Detect which cell encompasses the target text, then output its [X, Y] center coordinate. 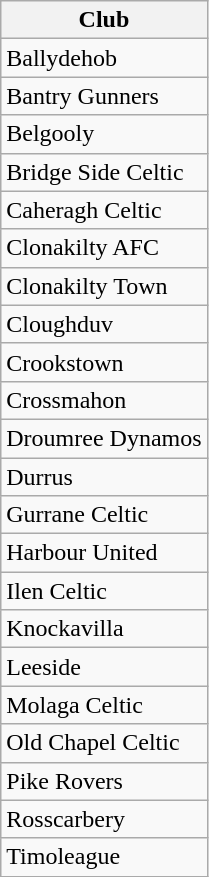
Timoleague [104, 857]
Harbour United [104, 553]
Clonakilty AFC [104, 248]
Knockavilla [104, 629]
Crossmahon [104, 400]
Pike Rovers [104, 781]
Leeside [104, 667]
Rosscarbery [104, 819]
Belgooly [104, 134]
Gurrane Celtic [104, 515]
Ilen Celtic [104, 591]
Club [104, 20]
Clonakilty Town [104, 286]
Caheragh Celtic [104, 210]
Droumree Dynamos [104, 438]
Bridge Side Celtic [104, 172]
Molaga Celtic [104, 705]
Cloughduv [104, 324]
Ballydehob [104, 58]
Old Chapel Celtic [104, 743]
Crookstown [104, 362]
Durrus [104, 477]
Bantry Gunners [104, 96]
